Capture the cell that displays the provided text and extract its (x, y) central coordinate. 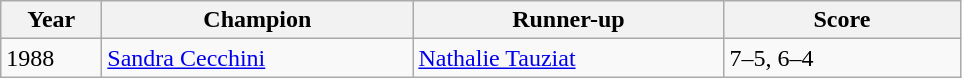
7–5, 6–4 (842, 58)
1988 (52, 58)
Year (52, 20)
Champion (258, 20)
Score (842, 20)
Sandra Cecchini (258, 58)
Runner-up (568, 20)
Nathalie Tauziat (568, 58)
